Detect which cell encompasses the target text, then output its [X, Y] center coordinate. 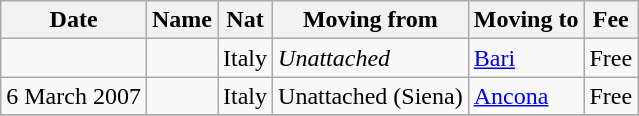
Name [182, 20]
Ancona [526, 96]
6 March 2007 [74, 96]
Date [74, 20]
Fee [611, 20]
Unattached (Siena) [371, 96]
Bari [526, 58]
Moving to [526, 20]
Nat [246, 20]
Unattached [371, 58]
Moving from [371, 20]
